Determine the [X, Y] coordinate at the center of the cell enclosing the given text.  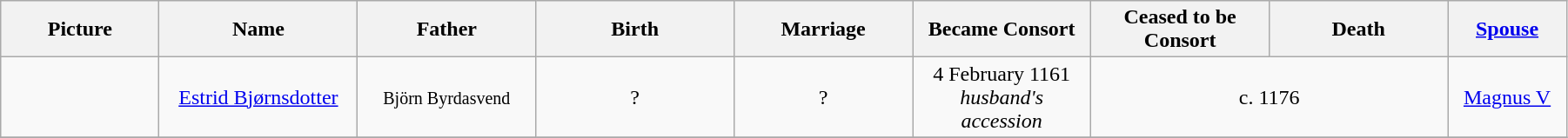
Ceased to be Consort [1180, 30]
Picture [80, 30]
Estrid Bjørnsdotter [258, 97]
Marriage [823, 30]
Name [258, 30]
Björn Byrdasvend [447, 97]
Birth [635, 30]
c. 1176 [1270, 97]
4 February 1161husband's accession [1002, 97]
Spouse [1507, 30]
Became Consort [1002, 30]
Magnus V [1507, 97]
Death [1359, 30]
Father [447, 30]
